Pinpoint the cell where the given text exists, returning its (x, y) midpoint coordinate. 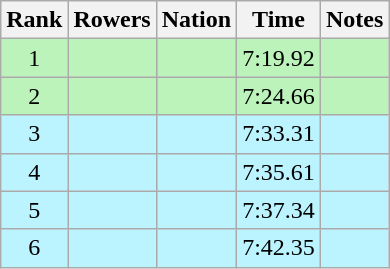
Rowers (112, 20)
6 (34, 248)
7:19.92 (279, 58)
Notes (354, 20)
4 (34, 172)
Time (279, 20)
Rank (34, 20)
7:33.31 (279, 134)
7:35.61 (279, 172)
2 (34, 96)
7:24.66 (279, 96)
1 (34, 58)
3 (34, 134)
5 (34, 210)
7:37.34 (279, 210)
Nation (196, 20)
7:42.35 (279, 248)
